Locate the cell with the specified text and output its (X, Y) center coordinate. 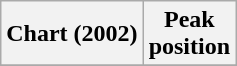
Chart (2002) (72, 34)
Peakposition (189, 34)
